Find where the given text appears and provide that cell's center as [X, Y] coordinate. 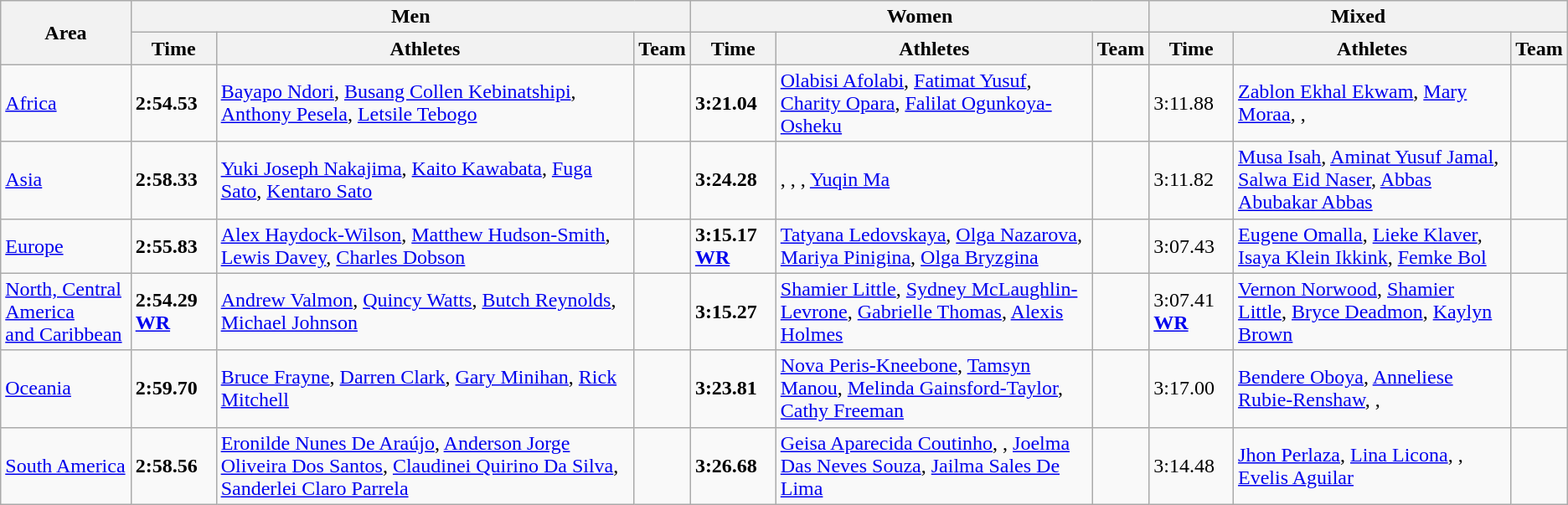
3:11.82 [1191, 180]
Alex Haydock-Wilson, Matthew Hudson-Smith, Lewis Davey, Charles Dobson [426, 246]
, , , Yuqin Ma [934, 180]
North, Central Americaand Caribbean [65, 312]
2:54.29 WR [173, 312]
Men [410, 17]
3:17.00 [1191, 389]
3:23.81 [733, 389]
3:24.28 [733, 180]
2:59.70 [173, 389]
3:15.17 WR [733, 246]
3:26.68 [733, 466]
3:21.04 [733, 103]
Jhon Perlaza, Lina Licona, , Evelis Aguilar [1372, 466]
Zablon Ekhal Ekwam, Mary Moraa, , [1372, 103]
3:15.27 [733, 312]
Shamier Little, Sydney McLaughlin-Levrone, Gabrielle Thomas, Alexis Holmes [934, 312]
Bayapo Ndori, Busang Collen Kebinatshipi, Anthony Pesela, Letsile Tebogo [426, 103]
Oceania [65, 389]
Tatyana Ledovskaya, Olga Nazarova, Mariya Pinigina, Olga Bryzgina [934, 246]
2:58.33 [173, 180]
Eronilde Nunes De Araújo, Anderson Jorge Oliveira Dos Santos, Claudinei Quirino Da Silva, Sanderlei Claro Parrela [426, 466]
Bruce Frayne, Darren Clark, Gary Minihan, Rick Mitchell [426, 389]
South America [65, 466]
Women [920, 17]
2:58.56 [173, 466]
Andrew Valmon, Quincy Watts, Butch Reynolds, Michael Johnson [426, 312]
Geisa Aparecida Coutinho, , Joelma Das Neves Souza, Jailma Sales De Lima [934, 466]
3:07.41 WR [1191, 312]
3:07.43 [1191, 246]
Musa Isah, Aminat Yusuf Jamal, Salwa Eid Naser, Abbas Abubakar Abbas [1372, 180]
Nova Peris-Kneebone, Tamsyn Manou, Melinda Gainsford-Taylor, Cathy Freeman [934, 389]
2:55.83 [173, 246]
Europe [65, 246]
Bendere Oboya, Anneliese Rubie-Renshaw, , [1372, 389]
Olabisi Afolabi, Fatimat Yusuf, Charity Opara, Falilat Ogunkoya-Osheku [934, 103]
Asia [65, 180]
Mixed [1359, 17]
2:54.53 [173, 103]
Eugene Omalla, Lieke Klaver, Isaya Klein Ikkink, Femke Bol [1372, 246]
3:11.88 [1191, 103]
Yuki Joseph Nakajima, Kaito Kawabata, Fuga Sato, Kentaro Sato [426, 180]
Area [65, 33]
Vernon Norwood, Shamier Little, Bryce Deadmon, Kaylyn Brown [1372, 312]
3:14.48 [1191, 466]
Africa [65, 103]
